Detect which cell encompasses the target text, then output its [x, y] center coordinate. 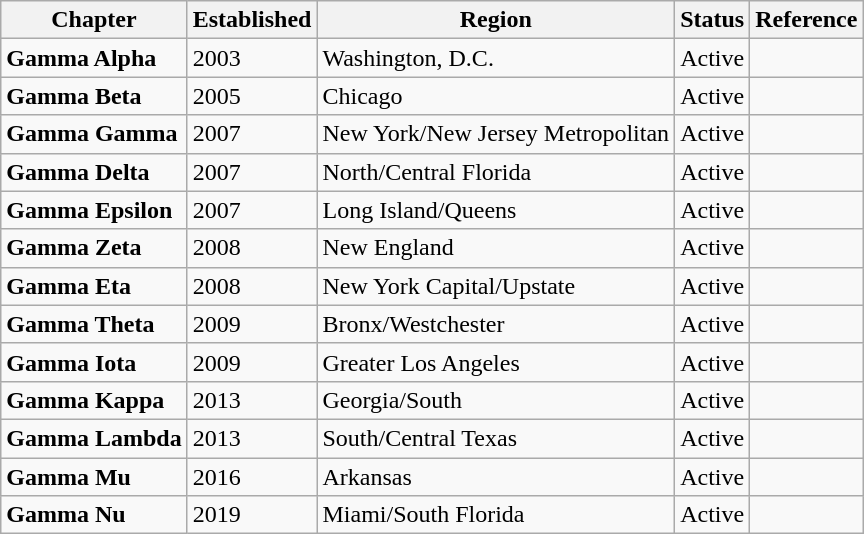
Gamma Delta [94, 172]
Gamma Theta [94, 324]
Gamma Eta [94, 286]
Bronx/Westchester [496, 324]
South/Central Texas [496, 438]
Gamma Iota [94, 362]
Gamma Zeta [94, 248]
Gamma Epsilon [94, 210]
Status [712, 20]
Long Island/Queens [496, 210]
2005 [252, 96]
Gamma Beta [94, 96]
Arkansas [496, 477]
Gamma Gamma [94, 134]
Chapter [94, 20]
2003 [252, 58]
New England [496, 248]
Region [496, 20]
Gamma Mu [94, 477]
Established [252, 20]
Gamma Lambda [94, 438]
Gamma Nu [94, 515]
2019 [252, 515]
Reference [806, 20]
North/Central Florida [496, 172]
Miami/South Florida [496, 515]
Greater Los Angeles [496, 362]
New York Capital/Upstate [496, 286]
Gamma Kappa [94, 400]
2016 [252, 477]
Washington, D.C. [496, 58]
Chicago [496, 96]
New York/New Jersey Metropolitan [496, 134]
Georgia/South [496, 400]
Gamma Alpha [94, 58]
